From the cell containing the given text, extract its center point as [x, y] coordinate. 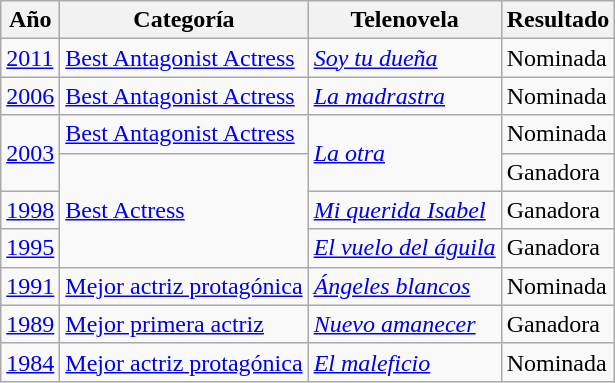
1989 [30, 324]
Resultado [558, 20]
Categoría [184, 20]
Mejor primera actriz [184, 324]
Best Actress [184, 210]
1998 [30, 210]
La madrastra [404, 96]
1995 [30, 248]
El vuelo del águila [404, 248]
Soy tu dueña [404, 58]
Ángeles blancos [404, 286]
2006 [30, 96]
2011 [30, 58]
El maleficio [404, 362]
Mi querida Isabel [404, 210]
1984 [30, 362]
Telenovela [404, 20]
La otra [404, 153]
2003 [30, 153]
Nuevo amanecer [404, 324]
Año [30, 20]
1991 [30, 286]
